From the cell containing the given text, extract its center point as [X, Y] coordinate. 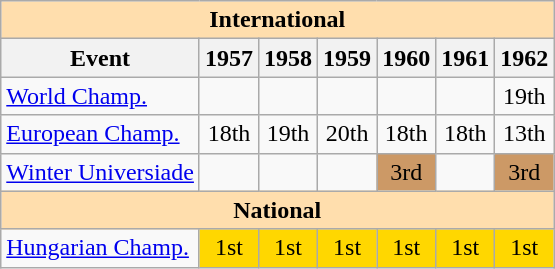
Winter Universiade [100, 172]
World Champ. [100, 96]
1960 [406, 58]
1958 [288, 58]
European Champ. [100, 134]
Hungarian Champ. [100, 248]
1962 [524, 58]
1959 [348, 58]
1957 [228, 58]
National [278, 210]
Event [100, 58]
20th [348, 134]
13th [524, 134]
International [278, 20]
1961 [466, 58]
